Capture the cell that displays the provided text and extract its (x, y) central coordinate. 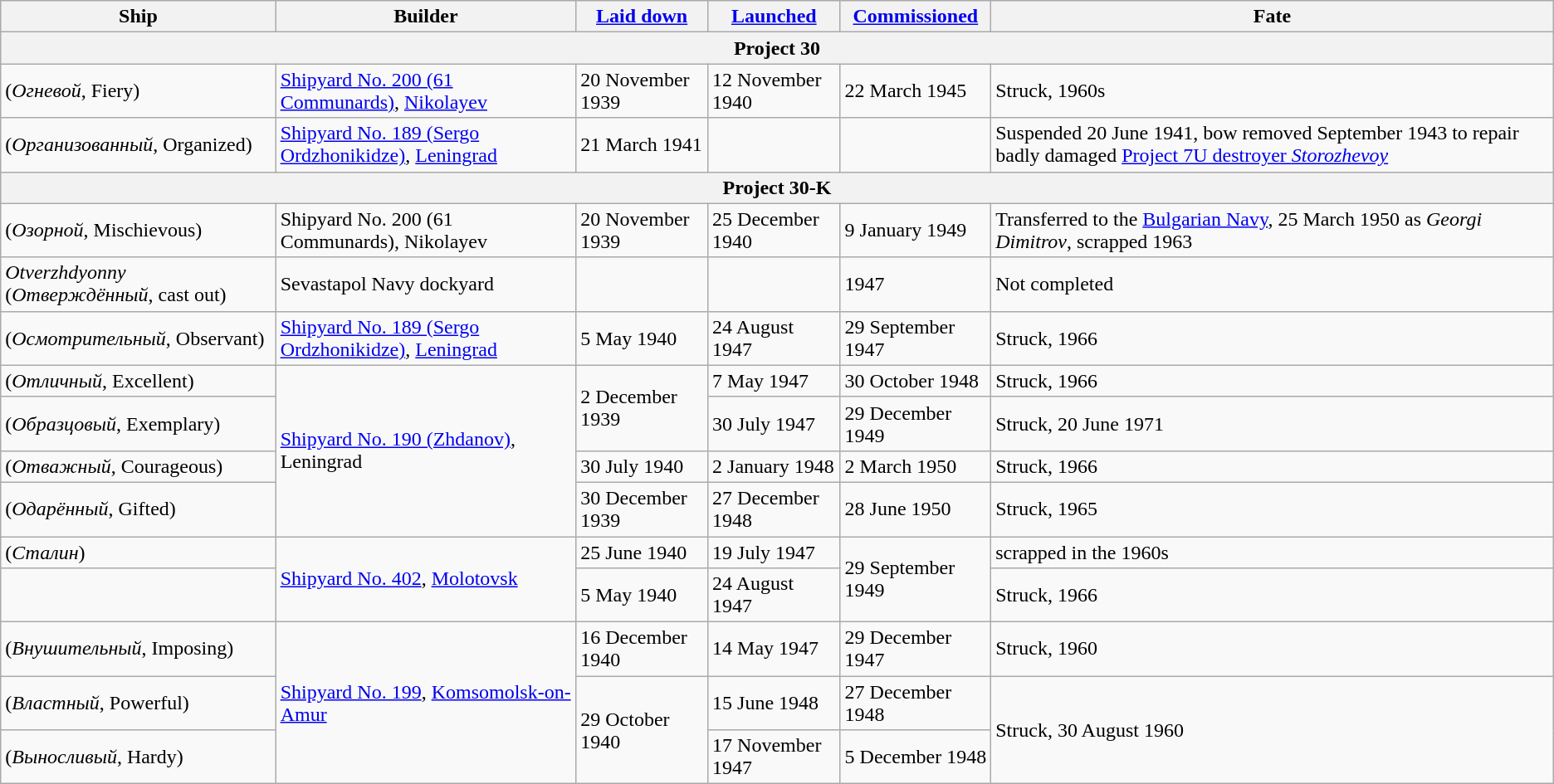
22 March 1945 (916, 91)
(Отличный, Excellent) (138, 381)
(Властный, Powerful) (138, 704)
29 December 1947 (916, 649)
(Сталин) (138, 552)
Transferred to the Bulgarian Navy, 25 March 1950 as Georgi Dimitrov, scrapped 1963 (1273, 231)
Struck, 1960 (1273, 649)
Project 30-K (777, 187)
7 May 1947 (774, 381)
5 December 1948 (916, 757)
2 January 1948 (774, 466)
9 January 1949 (916, 231)
1947 (916, 284)
Otverzhdyonny (Отверждённый, cast out) (138, 284)
Shipyard No. 402, Molotovsk (426, 579)
(Отважный, Courageous) (138, 466)
2 March 1950 (916, 466)
Commissioned (916, 17)
2 December 1939 (643, 408)
(Внушительный, Imposing) (138, 649)
21 March 1941 (643, 144)
29 September 1949 (916, 579)
15 June 1948 (774, 704)
Not completed (1273, 284)
Struck, 20 June 1971 (1273, 423)
Launched (774, 17)
30 October 1948 (916, 381)
25 June 1940 (643, 552)
(Огневой, Fiery) (138, 91)
(Образцовый, Exemplary) (138, 423)
(Осмотрительный, Observant) (138, 338)
16 December 1940 (643, 649)
29 September 1947 (916, 338)
14 May 1947 (774, 649)
(Озорной, Mischievous) (138, 231)
(Организованный, Organized) (138, 144)
30 December 1939 (643, 509)
28 June 1950 (916, 509)
29 October 1940 (643, 730)
Project 30 (777, 48)
29 December 1949 (916, 423)
12 November 1940 (774, 91)
Laid down (643, 17)
Shipyard No. 190 (Zhdanov), Leningrad (426, 450)
Suspended 20 June 1941, bow removed September 1943 to repair badly damaged Project 7U destroyer Storozhevoy (1273, 144)
Fate (1273, 17)
Struck, 1960s (1273, 91)
Struck, 1965 (1273, 509)
Sevastapol Navy dockyard (426, 284)
Builder (426, 17)
17 November 1947 (774, 757)
Ship (138, 17)
30 July 1947 (774, 423)
(Одарённый, Gifted) (138, 509)
(Выносливый, Hardy) (138, 757)
Struck, 30 August 1960 (1273, 730)
Shipyard No. 199, Komsomolsk-on-Amur (426, 704)
19 July 1947 (774, 552)
scrapped in the 1960s (1273, 552)
30 July 1940 (643, 466)
25 December 1940 (774, 231)
